Detect which cell encompasses the target text, then output its [X, Y] center coordinate. 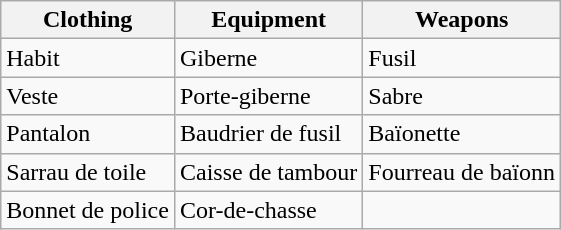
Equipment [268, 20]
Cor-de-chasse [268, 210]
Fusil [462, 58]
Fourreau de baïonn [462, 172]
Weapons [462, 20]
Baudrier de fusil [268, 134]
Habit [88, 58]
Veste [88, 96]
Giberne [268, 58]
Sabre [462, 96]
Clothing [88, 20]
Caisse de tambour [268, 172]
Bonnet de police [88, 210]
Pantalon [88, 134]
Porte-giberne [268, 96]
Sarrau de toile [88, 172]
Baïonette [462, 134]
